Provide the [x, y] coordinate of the cell's center where the given text is located.  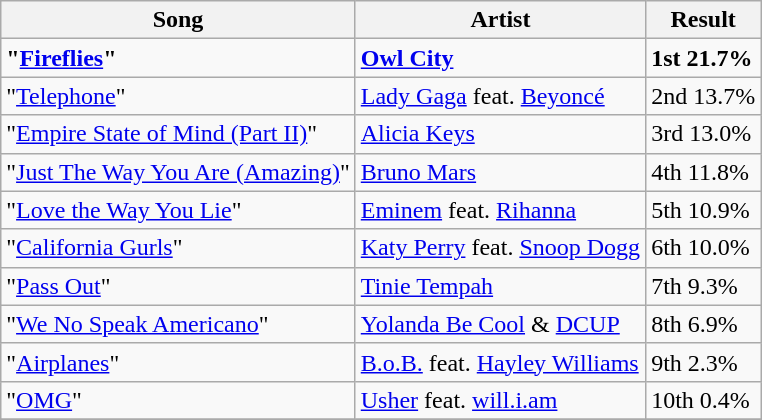
Usher feat. will.i.am [500, 400]
1st 21.7% [704, 58]
Katy Perry feat. Snoop Dogg [500, 248]
10th 0.4% [704, 400]
"Just The Way You Are (Amazing)" [178, 172]
"We No Speak Americano" [178, 324]
"Pass Out" [178, 286]
"Telephone" [178, 96]
7th 9.3% [704, 286]
9th 2.3% [704, 362]
B.o.B. feat. Hayley Williams [500, 362]
"Empire State of Mind (Part II)" [178, 134]
Eminem feat. Rihanna [500, 210]
8th 6.9% [704, 324]
Alicia Keys [500, 134]
5th 10.9% [704, 210]
6th 10.0% [704, 248]
"California Gurls" [178, 248]
Yolanda Be Cool & DCUP [500, 324]
Result [704, 20]
"Love the Way You Lie" [178, 210]
Bruno Mars [500, 172]
Tinie Tempah [500, 286]
Artist [500, 20]
3rd 13.0% [704, 134]
Lady Gaga feat. Beyoncé [500, 96]
2nd 13.7% [704, 96]
Owl City [500, 58]
"Fireflies" [178, 58]
"OMG" [178, 400]
4th 11.8% [704, 172]
Song [178, 20]
"Airplanes" [178, 362]
